Search for the cell housing the specified text and yield its (X, Y) center coordinate. 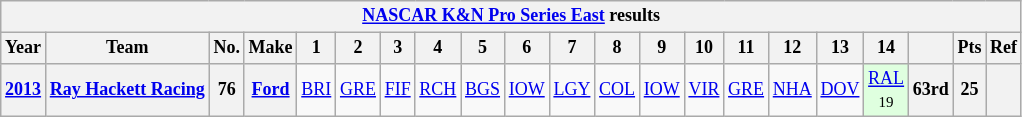
4 (438, 48)
3 (398, 48)
BGS (483, 90)
Ford (270, 90)
RCH (438, 90)
2013 (24, 90)
No. (226, 48)
Ray Hackett Racing (127, 90)
12 (792, 48)
2 (358, 48)
7 (572, 48)
76 (226, 90)
VIR (704, 90)
6 (526, 48)
8 (618, 48)
BRI (316, 90)
Make (270, 48)
NASCAR K&N Pro Series East results (512, 16)
5 (483, 48)
13 (840, 48)
FIF (398, 90)
1 (316, 48)
10 (704, 48)
11 (746, 48)
Year (24, 48)
Pts (970, 48)
COL (618, 90)
25 (970, 90)
NHA (792, 90)
14 (886, 48)
9 (662, 48)
RAL19 (886, 90)
Ref (1004, 48)
63rd (930, 90)
DOV (840, 90)
LGY (572, 90)
Team (127, 48)
